Capture the cell that displays the provided text and extract its (X, Y) central coordinate. 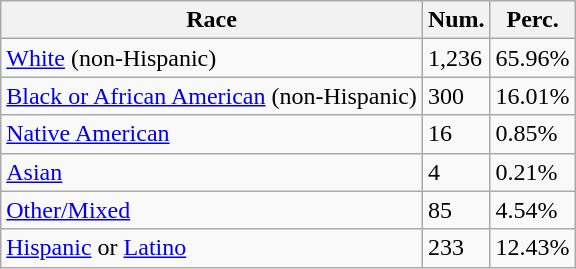
Black or African American (non-Hispanic) (212, 96)
4 (456, 172)
Native American (212, 134)
16 (456, 134)
Perc. (532, 20)
Asian (212, 172)
0.21% (532, 172)
12.43% (532, 248)
16.01% (532, 96)
Hispanic or Latino (212, 248)
Other/Mixed (212, 210)
4.54% (532, 210)
0.85% (532, 134)
233 (456, 248)
300 (456, 96)
65.96% (532, 58)
White (non-Hispanic) (212, 58)
1,236 (456, 58)
Num. (456, 20)
Race (212, 20)
85 (456, 210)
